Pinpoint the cell where the given text exists, returning its [x, y] midpoint coordinate. 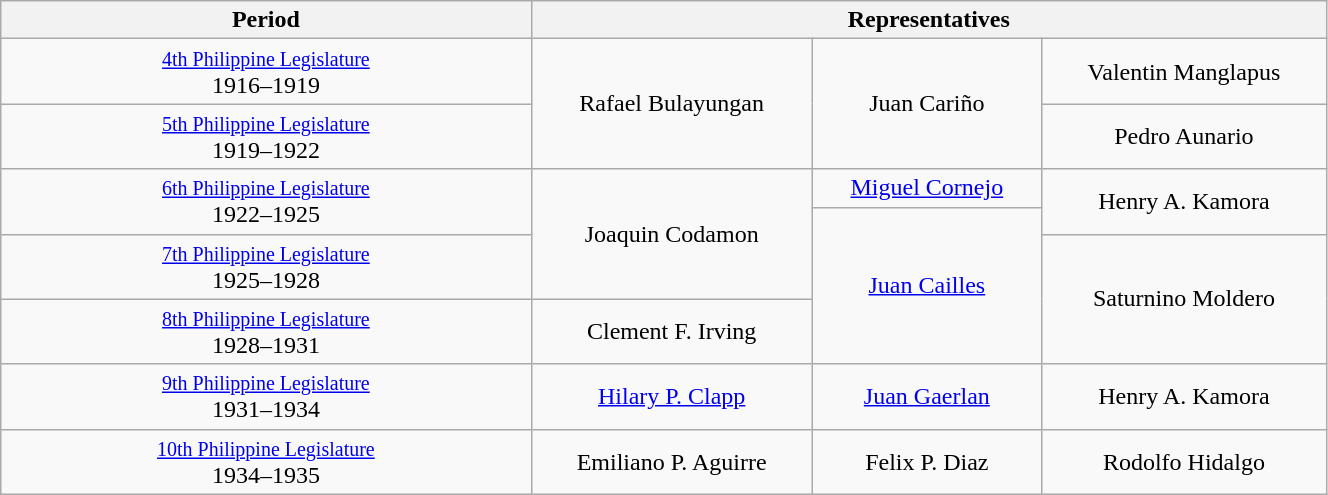
8th Philippine Legislature1928–1931 [266, 332]
Felix P. Diaz [926, 462]
9th Philippine Legislature1931–1934 [266, 396]
Juan Cariño [926, 104]
Juan Cailles [926, 286]
Hilary P. Clapp [672, 396]
10th Philippine Legislature1934–1935 [266, 462]
Valentin Manglapus [1184, 72]
4th Philippine Legislature1916–1919 [266, 72]
Juan Gaerlan [926, 396]
Clement F. Irving [672, 332]
Pedro Aunario [1184, 136]
Period [266, 20]
Rodolfo Hidalgo [1184, 462]
6th Philippine Legislature1922–1925 [266, 202]
Rafael Bulayungan [672, 104]
Joaquin Codamon [672, 234]
Emiliano P. Aguirre [672, 462]
Miguel Cornejo [926, 188]
7th Philippine Legislature1925–1928 [266, 266]
5th Philippine Legislature1919–1922 [266, 136]
Representatives [928, 20]
Saturnino Moldero [1184, 299]
